Provide the [x, y] coordinate of the cell's center where the given text is located.  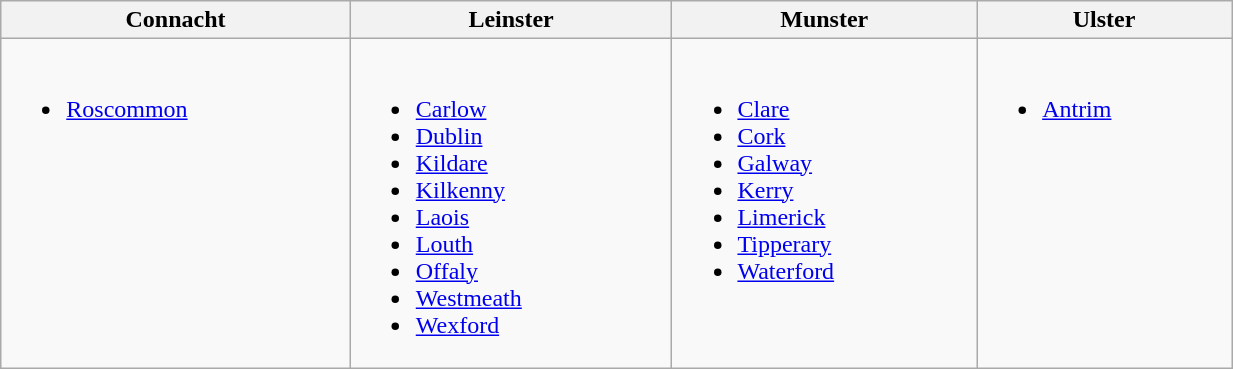
Roscommon [176, 204]
Munster [824, 20]
ClareCorkGalwayKerryLimerickTipperaryWaterford [824, 204]
Ulster [1104, 20]
CarlowDublinKildareKilkennyLaoisLouthOffalyWestmeathWexford [511, 204]
Connacht [176, 20]
Leinster [511, 20]
Antrim [1104, 204]
